Determine the [X, Y] coordinate at the center of the cell enclosing the given text.  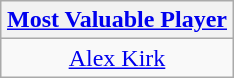
Alex Kirk [116, 58]
Most Valuable Player [116, 20]
